Detect which cell encompasses the target text, then output its (X, Y) center coordinate. 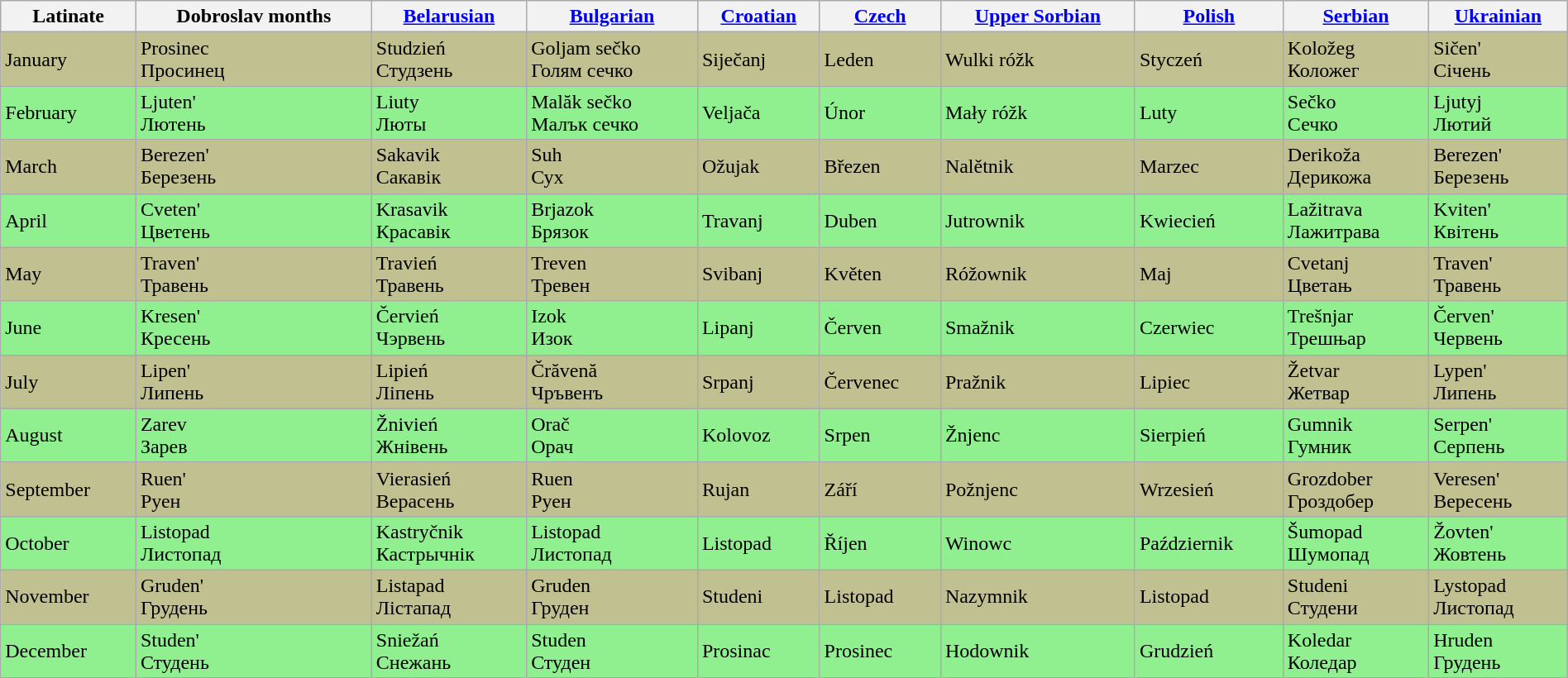
November (69, 597)
Lipiec (1209, 382)
March (69, 167)
Svibanj (758, 275)
ZarevЗарев (253, 435)
Październik (1209, 542)
Grudzień (1209, 650)
Sierpień (1209, 435)
SuhСух (612, 167)
IzokИзок (612, 327)
Mały róžk (1037, 112)
KoledarКоледар (1355, 650)
Studeni (758, 597)
Únor (880, 112)
TrešnjarТрешњар (1355, 327)
February (69, 112)
LjutyjЛютий (1499, 112)
Cveten'Цветень (253, 220)
TrevenТревен (612, 275)
StudeniСтудени (1355, 597)
ŽnivieńЖнівень (448, 435)
Nalětnik (1037, 167)
October (69, 542)
LystopadЛистопад (1499, 597)
Ljuten'Лютень (253, 112)
Prosinac (758, 650)
Belarusian (448, 17)
Jutrownik (1037, 220)
Hodownik (1037, 650)
GrozdoberГроздобер (1355, 489)
Kolovoz (758, 435)
Wrzesień (1209, 489)
Gruden'Грудень (253, 597)
BrjazokБрязок (612, 220)
Polish (1209, 17)
Malăk sečkoМалък сечко (612, 112)
Upper Sorbian (1037, 17)
Kviten'Квітень (1499, 220)
Lipanj (758, 327)
Srpanj (758, 382)
Lypen'Липень (1499, 382)
StudenСтуден (612, 650)
Ukrainian (1499, 17)
Lipen'Липень (253, 382)
DerikožaДерикожа (1355, 167)
Serpen'Серпень (1499, 435)
Travanj (758, 220)
Kresen'Кресень (253, 327)
KastryčnikКастрычнік (448, 542)
Studen'Студень (253, 650)
ProsinecПросинец (253, 60)
Požnjenc (1037, 489)
Czech (880, 17)
Smažnik (1037, 327)
GumnikГумник (1355, 435)
Luty (1209, 112)
Dobroslav months (253, 17)
SečkoСечко (1355, 112)
August (69, 435)
Nazymnik (1037, 597)
Prosinec (880, 650)
HrudenГрудень (1499, 650)
Goljam sečkoГолям сечко (612, 60)
Září (880, 489)
Winowc (1037, 542)
KoložegКоложег (1355, 60)
Duben (880, 220)
KrasavikКрасавік (448, 220)
Serbian (1355, 17)
ČervieńЧэрвень (448, 327)
Styczeń (1209, 60)
CvetanjЦветањ (1355, 275)
LiutyЛюты (448, 112)
Czerwiec (1209, 327)
Latinate (69, 17)
LipieńЛіпень (448, 382)
Říjen (880, 542)
Červenec (880, 382)
TravieńТравень (448, 275)
Croatian (758, 17)
Siječanj (758, 60)
January (69, 60)
September (69, 489)
Ožujak (758, 167)
LažitravaЛажитрава (1355, 220)
June (69, 327)
Březen (880, 167)
Leden (880, 60)
GrudenГруден (612, 597)
ListapadЛістапад (448, 597)
Rujan (758, 489)
Žovten'Жовтень (1499, 542)
April (69, 220)
Sičen'Січень (1499, 60)
May (69, 275)
SniežańСнежань (448, 650)
Marzec (1209, 167)
StudzieńСтудзень (448, 60)
VierasieńВерасень (448, 489)
SakavikСакавік (448, 167)
Žnjenc (1037, 435)
Pražnik (1037, 382)
ČrăvenăЧръвенъ (612, 382)
ŽetvarЖетвар (1355, 382)
December (69, 650)
Srpen (880, 435)
Červen (880, 327)
Wulki róžk (1037, 60)
Kwiecień (1209, 220)
OračОрач (612, 435)
Červen'Червень (1499, 327)
Ruen'Руен (253, 489)
Veljača (758, 112)
Veresen'Вересень (1499, 489)
Maj (1209, 275)
Róžownik (1037, 275)
ŠumopadШумопад (1355, 542)
July (69, 382)
Bulgarian (612, 17)
RuenРуен (612, 489)
Květen (880, 275)
